Pinpoint the cell where the given text exists, returning its [x, y] midpoint coordinate. 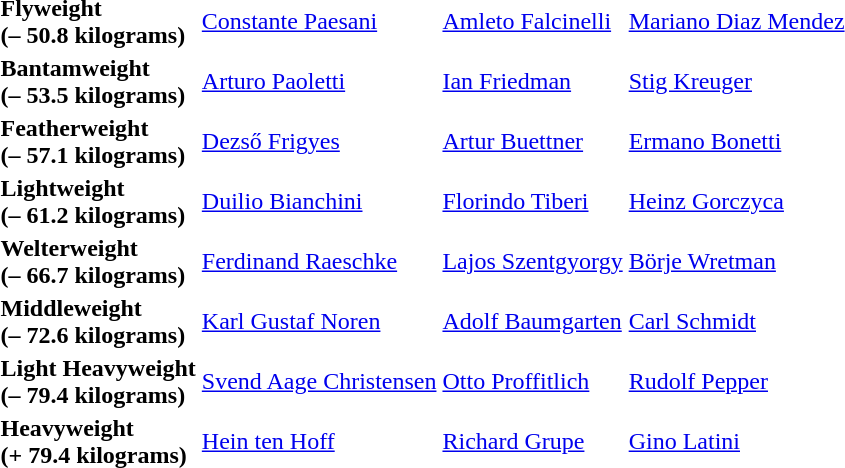
Otto Proffitlich [532, 382]
Svend Aage Christensen [319, 382]
Florindo Tiberi [532, 202]
Ian Friedman [532, 82]
Duilio Bianchini [319, 202]
Karl Gustaf Noren [319, 322]
Lajos Szentgyorgy [532, 262]
Ferdinand Raeschke [319, 262]
Dezső Frigyes [319, 142]
Artur Buettner [532, 142]
Adolf Baumgarten [532, 322]
Arturo Paoletti [319, 82]
